Identify which cell holds the provided text, then report its (x, y) central coordinate. 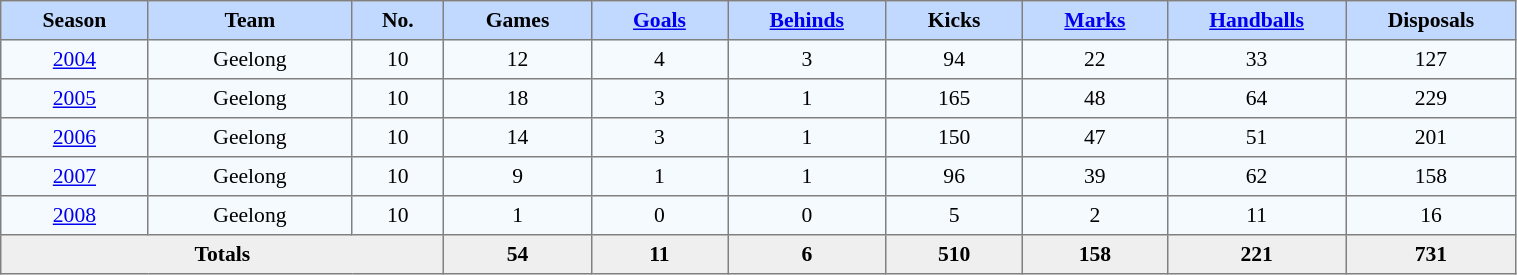
Goals (660, 20)
39 (1094, 176)
2006 (74, 138)
64 (1256, 98)
Team (250, 20)
510 (954, 254)
9 (518, 176)
96 (954, 176)
165 (954, 98)
51 (1256, 138)
6 (807, 254)
Behinds (807, 20)
229 (1431, 98)
47 (1094, 138)
No. (398, 20)
221 (1256, 254)
12 (518, 60)
2 (1094, 216)
62 (1256, 176)
48 (1094, 98)
127 (1431, 60)
Disposals (1431, 20)
4 (660, 60)
Marks (1094, 20)
Kicks (954, 20)
2004 (74, 60)
Totals (222, 254)
33 (1256, 60)
201 (1431, 138)
2008 (74, 216)
Season (74, 20)
Games (518, 20)
18 (518, 98)
14 (518, 138)
2005 (74, 98)
22 (1094, 60)
16 (1431, 216)
150 (954, 138)
54 (518, 254)
Handballs (1256, 20)
2007 (74, 176)
94 (954, 60)
731 (1431, 254)
5 (954, 216)
